Identify which cell holds the provided text, then report its (X, Y) central coordinate. 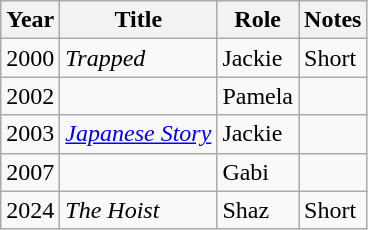
The Hoist (138, 210)
2002 (30, 96)
2007 (30, 172)
Year (30, 20)
Notes (333, 20)
Trapped (138, 58)
Title (138, 20)
2003 (30, 134)
Gabi (258, 172)
2000 (30, 58)
2024 (30, 210)
Pamela (258, 96)
Shaz (258, 210)
Role (258, 20)
Japanese Story (138, 134)
